From the cell containing the given text, extract its center point as [x, y] coordinate. 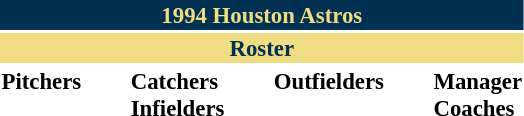
1994 Houston Astros [262, 15]
Roster [262, 48]
